Locate the cell with the specified text and output its (X, Y) center coordinate. 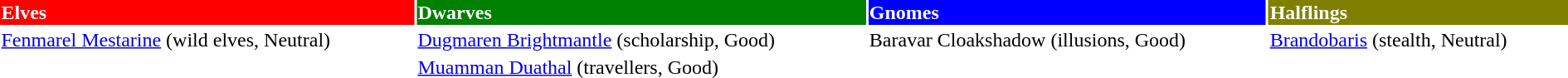
Dwarves (640, 12)
Gnomes (1067, 12)
Elves (207, 12)
Baravar Cloakshadow (illusions, Good) (1067, 40)
Brandobaris (stealth, Neutral) (1419, 40)
Fenmarel Mestarine (wild elves, Neutral) (207, 40)
Dugmaren Brightmantle (scholarship, Good) (640, 40)
Halflings (1419, 12)
